Provide the [X, Y] coordinate of the cell's center where the given text is located.  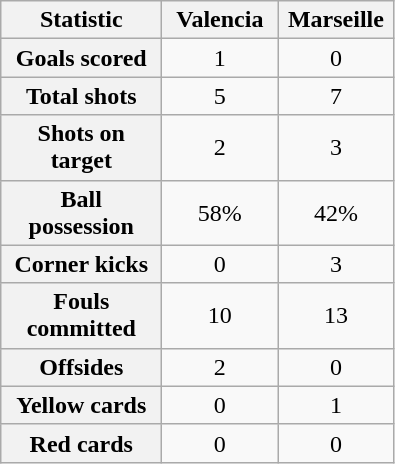
Corner kicks [82, 264]
Marseille [336, 20]
Total shots [82, 96]
10 [220, 316]
Ball possession [82, 212]
Valencia [220, 20]
5 [220, 96]
7 [336, 96]
Fouls committed [82, 316]
13 [336, 316]
Offsides [82, 367]
Yellow cards [82, 405]
42% [336, 212]
58% [220, 212]
Shots on target [82, 148]
Red cards [82, 443]
Goals scored [82, 58]
Statistic [82, 20]
